Detect which cell encompasses the target text, then output its [X, Y] center coordinate. 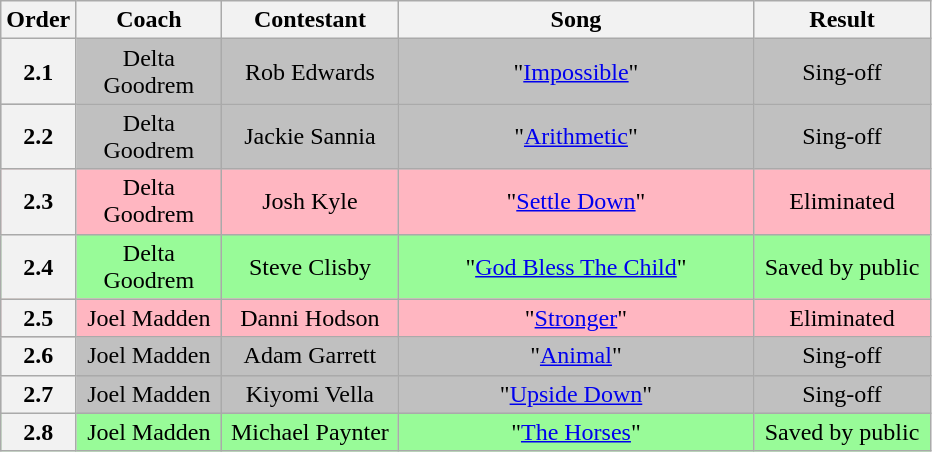
Jackie Sannia [310, 136]
Order [38, 20]
Steve Clisby [310, 266]
2.1 [38, 72]
2.8 [38, 432]
Coach [149, 20]
"Settle Down" [576, 202]
"The Horses" [576, 432]
Danni Hodson [310, 318]
2.4 [38, 266]
2.3 [38, 202]
"Stronger" [576, 318]
"Animal" [576, 356]
2.5 [38, 318]
"Impossible" [576, 72]
Song [576, 20]
Contestant [310, 20]
2.6 [38, 356]
"Upside Down" [576, 394]
"God Bless The Child" [576, 266]
2.7 [38, 394]
2.2 [38, 136]
Rob Edwards [310, 72]
"Arithmetic" [576, 136]
Michael Paynter [310, 432]
Josh Kyle [310, 202]
Kiyomi Vella [310, 394]
Adam Garrett [310, 356]
Result [842, 20]
